Output the (x, y) coordinate of the center of the cell containing the given text.  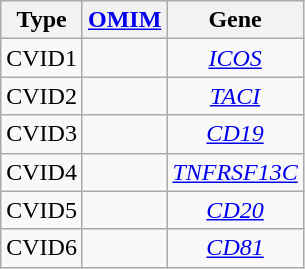
Type (42, 20)
CVID1 (42, 58)
CVID5 (42, 210)
CVID4 (42, 172)
CD81 (235, 248)
OMIM (124, 20)
CD19 (235, 134)
CD20 (235, 210)
Gene (235, 20)
TACI (235, 96)
CVID3 (42, 134)
ICOS (235, 58)
CVID6 (42, 248)
TNFRSF13C (235, 172)
CVID2 (42, 96)
